For the text-containing cell, return its midpoint in (x, y) coordinate format. 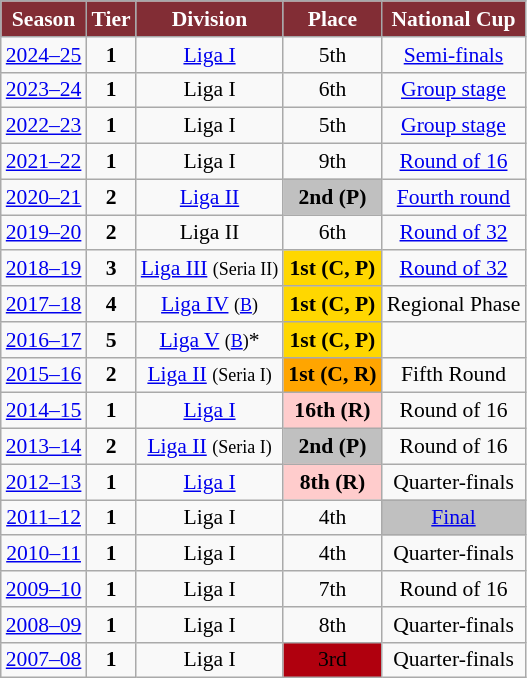
2023–24 (44, 90)
9th (332, 162)
4 (110, 304)
1st (C, R) (332, 375)
Fifth Round (454, 375)
Liga IV (B) (210, 304)
2013–14 (44, 447)
2014–15 (44, 411)
2015–16 (44, 375)
Liga III (Seria II) (210, 269)
2017–18 (44, 304)
2024–25 (44, 55)
Place (332, 19)
Liga V (B)* (210, 340)
8th (332, 625)
Fourth round (454, 197)
2008–09 (44, 625)
2016–17 (44, 340)
16th (R) (332, 411)
8th (R) (332, 482)
2012–13 (44, 482)
Season (44, 19)
2007–08 (44, 660)
5 (110, 340)
2018–19 (44, 269)
2009–10 (44, 589)
2022–23 (44, 126)
3rd (332, 660)
2021–22 (44, 162)
National Cup (454, 19)
2011–12 (44, 518)
Division (210, 19)
Regional Phase (454, 304)
2019–20 (44, 233)
Final (454, 518)
Semi-finals (454, 55)
3 (110, 269)
2020–21 (44, 197)
Tier (110, 19)
7th (332, 589)
2010–11 (44, 554)
